Locate the cell with the specified text and output its (X, Y) center coordinate. 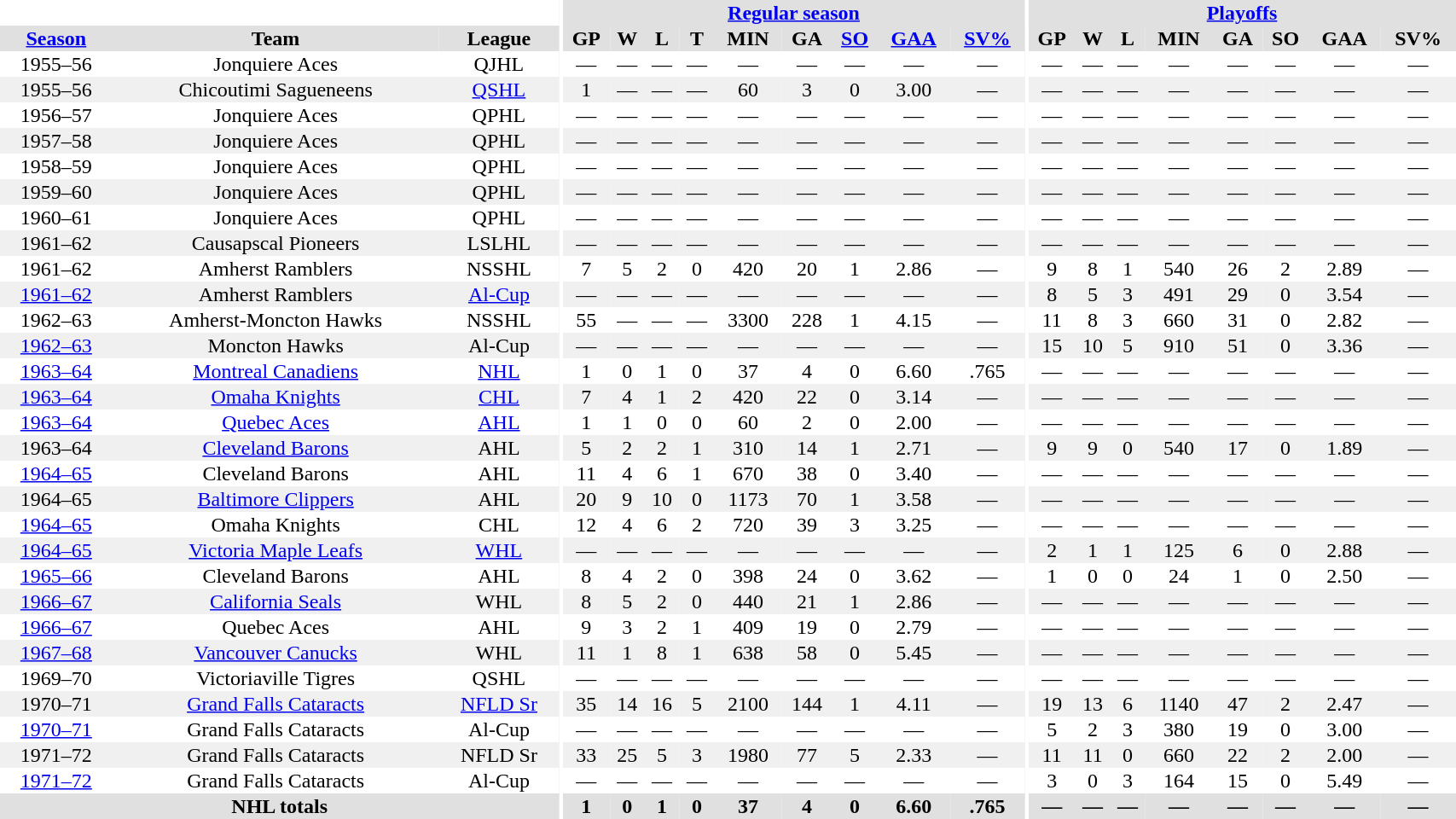
125 (1179, 550)
670 (747, 473)
164 (1179, 781)
29 (1238, 294)
1980 (747, 755)
3.14 (914, 397)
31 (1238, 320)
409 (747, 627)
3.54 (1344, 294)
1958–59 (56, 166)
26 (1238, 269)
Vancouver Canucks (276, 653)
398 (747, 576)
12 (587, 525)
2.82 (1344, 320)
1957–58 (56, 141)
47 (1238, 704)
LSLHL (500, 243)
39 (807, 525)
440 (747, 601)
5.49 (1344, 781)
Chicoutimi Sagueneens (276, 90)
228 (807, 320)
3.25 (914, 525)
1969–70 (56, 678)
2.79 (914, 627)
16 (662, 704)
2.47 (1344, 704)
55 (587, 320)
2.89 (1344, 269)
70 (807, 499)
Baltimore Clippers (276, 499)
Victoria Maple Leafs (276, 550)
League (500, 38)
1173 (747, 499)
1959–60 (56, 192)
1960–61 (56, 218)
Regular season (793, 13)
38 (807, 473)
3.40 (914, 473)
3.58 (914, 499)
4.11 (914, 704)
3.36 (1344, 346)
144 (807, 704)
77 (807, 755)
5.45 (914, 653)
17 (1238, 448)
Playoffs (1242, 13)
NHL totals (280, 806)
380 (1179, 729)
1965–66 (56, 576)
910 (1179, 346)
Causapscal Pioneers (276, 243)
1140 (1179, 704)
3.62 (914, 576)
2.33 (914, 755)
2.88 (1344, 550)
720 (747, 525)
2100 (747, 704)
58 (807, 653)
2.50 (1344, 576)
Season (56, 38)
35 (587, 704)
Team (276, 38)
21 (807, 601)
California Seals (276, 601)
310 (747, 448)
25 (628, 755)
491 (1179, 294)
NHL (500, 371)
3300 (747, 320)
Montreal Canadiens (276, 371)
638 (747, 653)
Victoriaville Tigres (276, 678)
1967–68 (56, 653)
33 (587, 755)
QJHL (500, 64)
4.15 (914, 320)
T (698, 38)
1956–57 (56, 115)
13 (1093, 704)
2.71 (914, 448)
Moncton Hawks (276, 346)
Amherst-Moncton Hawks (276, 320)
51 (1238, 346)
1.89 (1344, 448)
